Provide the (X, Y) coordinate of the cell's center where the given text is located.  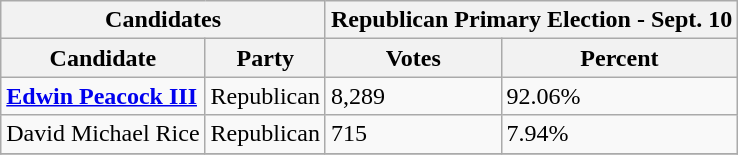
Votes (413, 58)
Candidates (164, 20)
Percent (620, 58)
Party (265, 58)
Republican Primary Election - Sept. 10 (531, 20)
David Michael Rice (103, 134)
715 (413, 134)
Candidate (103, 58)
92.06% (620, 96)
7.94% (620, 134)
8,289 (413, 96)
Edwin Peacock III (103, 96)
